Pinpoint the cell where the given text exists, returning its (x, y) midpoint coordinate. 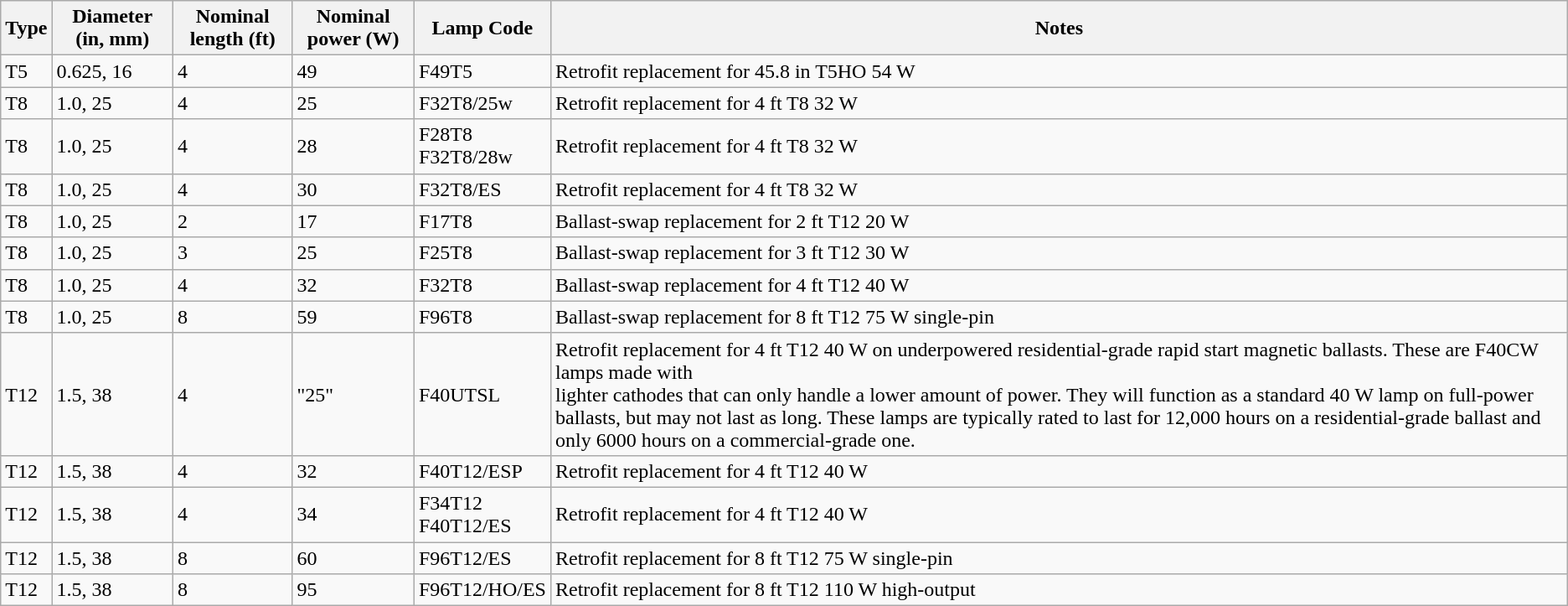
F40UTSL (482, 394)
Lamp Code (482, 28)
T5 (27, 71)
Ballast-swap replacement for 2 ft T12 20 W (1059, 221)
F32T8 (482, 285)
"25" (353, 394)
Type (27, 28)
F96T12/HO/ES (482, 590)
F34T12F40T12/ES (482, 515)
34 (353, 515)
Retrofit replacement for 45.8 in T5HO 54 W (1059, 71)
59 (353, 317)
3 (232, 253)
60 (353, 557)
30 (353, 189)
Diameter (in, mm) (112, 28)
28 (353, 146)
Ballast-swap replacement for 4 ft T12 40 W (1059, 285)
F32T8/ES (482, 189)
49 (353, 71)
Retrofit replacement for 8 ft T12 75 W single-pin (1059, 557)
F28T8F32T8/28w (482, 146)
Notes (1059, 28)
F49T5 (482, 71)
Nominal length (ft) (232, 28)
2 (232, 221)
F17T8 (482, 221)
F96T12/ES (482, 557)
F32T8/25w (482, 103)
0.625, 16 (112, 71)
Retrofit replacement for 8 ft T12 110 W high-output (1059, 590)
Nominal power (W) (353, 28)
Ballast-swap replacement for 8 ft T12 75 W single-pin (1059, 317)
F25T8 (482, 253)
95 (353, 590)
Ballast-swap replacement for 3 ft T12 30 W (1059, 253)
F40T12/ESP (482, 471)
17 (353, 221)
F96T8 (482, 317)
